Detect which cell encompasses the target text, then output its [X, Y] center coordinate. 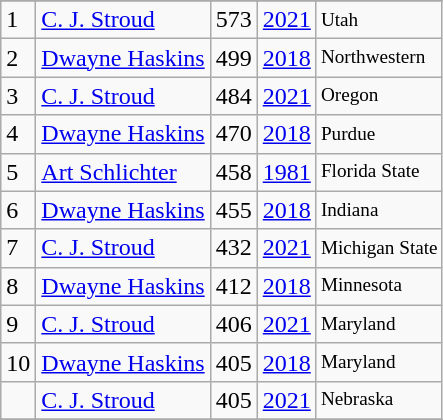
1 [18, 20]
Oregon [379, 96]
4 [18, 134]
406 [234, 324]
7 [18, 248]
573 [234, 20]
499 [234, 58]
6 [18, 210]
2 [18, 58]
Minnesota [379, 286]
9 [18, 324]
8 [18, 286]
3 [18, 96]
Nebraska [379, 400]
470 [234, 134]
1981 [286, 172]
412 [234, 286]
Northwestern [379, 58]
5 [18, 172]
10 [18, 362]
455 [234, 210]
Indiana [379, 210]
458 [234, 172]
Utah [379, 20]
Michigan State [379, 248]
Purdue [379, 134]
432 [234, 248]
484 [234, 96]
Florida State [379, 172]
Art Schlichter [123, 172]
